Extract the [X, Y] coordinate from the center of the cell holding the provided text.  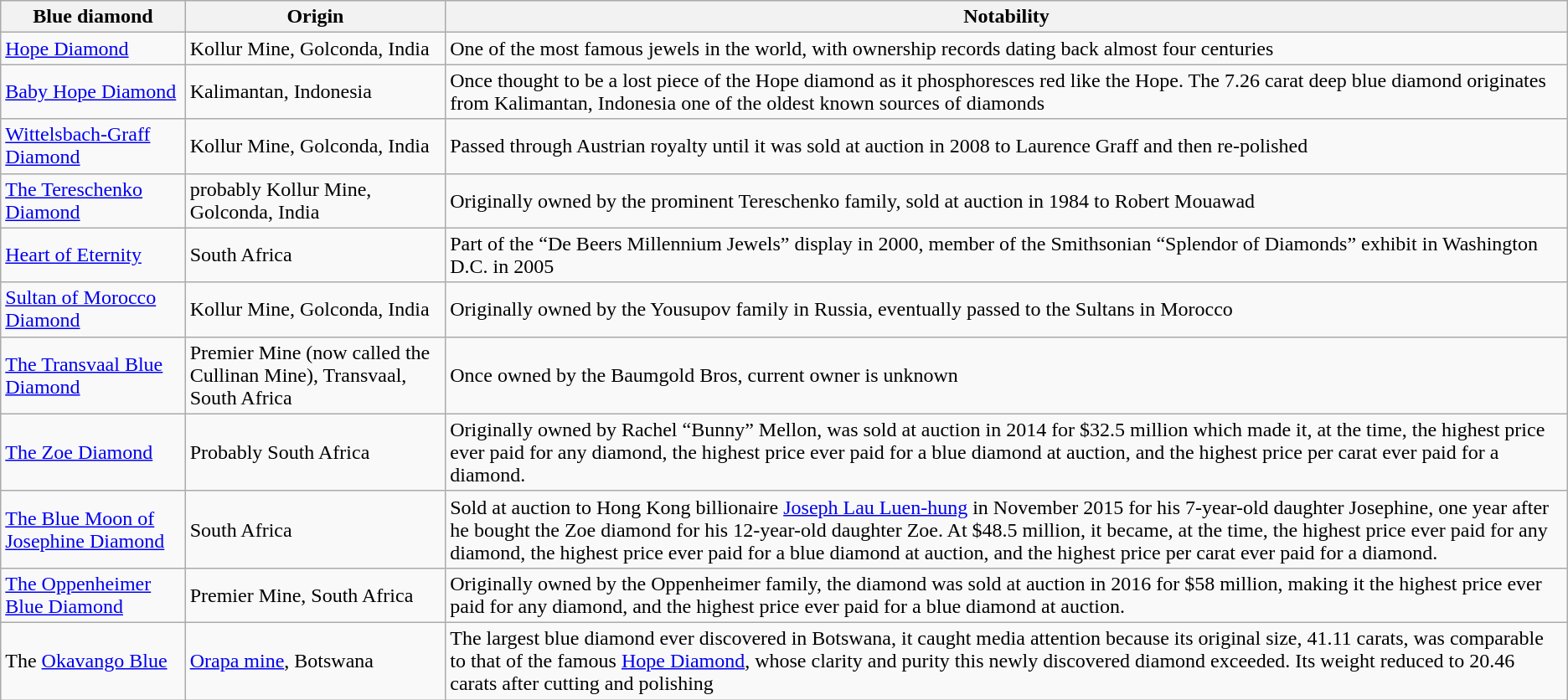
probably Kollur Mine, Golconda, India [315, 201]
Orapa mine, Botswana [315, 661]
Originally owned by the Yousupov family in Russia, eventually passed to the Sultans in Morocco [1007, 310]
One of the most famous jewels in the world, with ownership records dating back almost four centuries [1007, 49]
Kalimantan, Indonesia [315, 92]
Probably South Africa [315, 452]
Sultan of Morocco Diamond [93, 310]
Originally owned by the prominent Tereschenko family, sold at auction in 1984 to Robert Mouawad [1007, 201]
Passed through Austrian royalty until it was sold at auction in 2008 to Laurence Graff and then re-polished [1007, 146]
Premier Mine (now called the Cullinan Mine), Transvaal, South Africa [315, 375]
Part of the “De Beers Millennium Jewels” display in 2000, member of the Smithsonian “Splendor of Diamonds” exhibit in Washington D.C. in 2005 [1007, 255]
The Transvaal Blue Diamond [93, 375]
Hope Diamond [93, 49]
The Okavango Blue [93, 661]
Once owned by the Baumgold Bros, current owner is unknown [1007, 375]
The Tereschenko Diamond [93, 201]
Origin [315, 17]
The Blue Moon of Josephine Diamond [93, 529]
Baby Hope Diamond [93, 92]
Premier Mine, South Africa [315, 594]
Heart of Eternity [93, 255]
The Oppenheimer Blue Diamond [93, 594]
Blue diamond [93, 17]
The Zoe Diamond [93, 452]
Notability [1007, 17]
Wittelsbach-Graff Diamond [93, 146]
